Identify which cell holds the provided text, then report its [x, y] central coordinate. 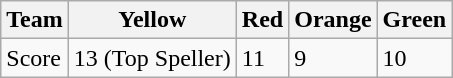
10 [414, 58]
Red [262, 20]
Green [414, 20]
Score [35, 58]
Orange [333, 20]
9 [333, 58]
11 [262, 58]
13 (Top Speller) [152, 58]
Yellow [152, 20]
Team [35, 20]
